Locate the cell with the specified text and output its (X, Y) center coordinate. 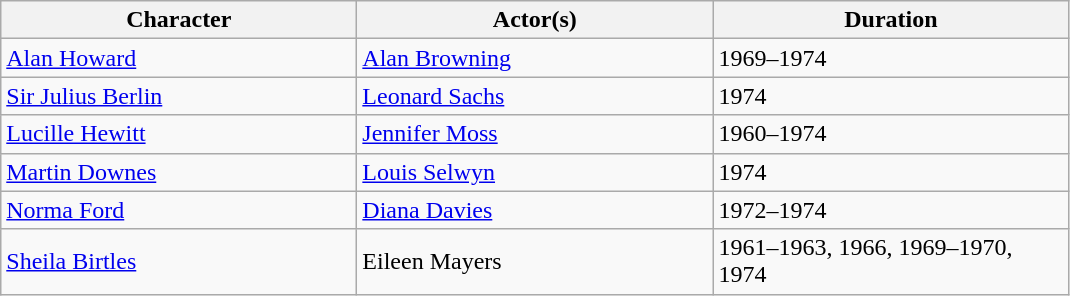
Alan Howard (179, 58)
1960–1974 (891, 134)
Sir Julius Berlin (179, 96)
Louis Selwyn (535, 172)
Alan Browning (535, 58)
1969–1974 (891, 58)
Martin Downes (179, 172)
Lucille Hewitt (179, 134)
Diana Davies (535, 210)
Norma Ford (179, 210)
Jennifer Moss (535, 134)
Duration (891, 20)
Eileen Mayers (535, 262)
Actor(s) (535, 20)
1961–1963, 1966, 1969–1970, 1974 (891, 262)
Sheila Birtles (179, 262)
Leonard Sachs (535, 96)
Character (179, 20)
1972–1974 (891, 210)
